Find where the given text appears and provide that cell's center as (X, Y) coordinate. 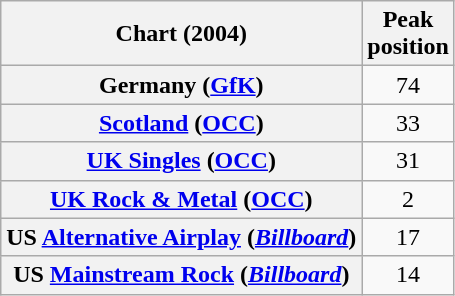
Chart (2004) (182, 34)
Germany (GfK) (182, 85)
Peakposition (408, 34)
Scotland (OCC) (182, 123)
UK Singles (OCC) (182, 161)
US Mainstream Rock (Billboard) (182, 275)
2 (408, 199)
74 (408, 85)
US Alternative Airplay (Billboard) (182, 237)
33 (408, 123)
31 (408, 161)
17 (408, 237)
14 (408, 275)
UK Rock & Metal (OCC) (182, 199)
